Extract the [X, Y] coordinate from the center of the cell holding the provided text.  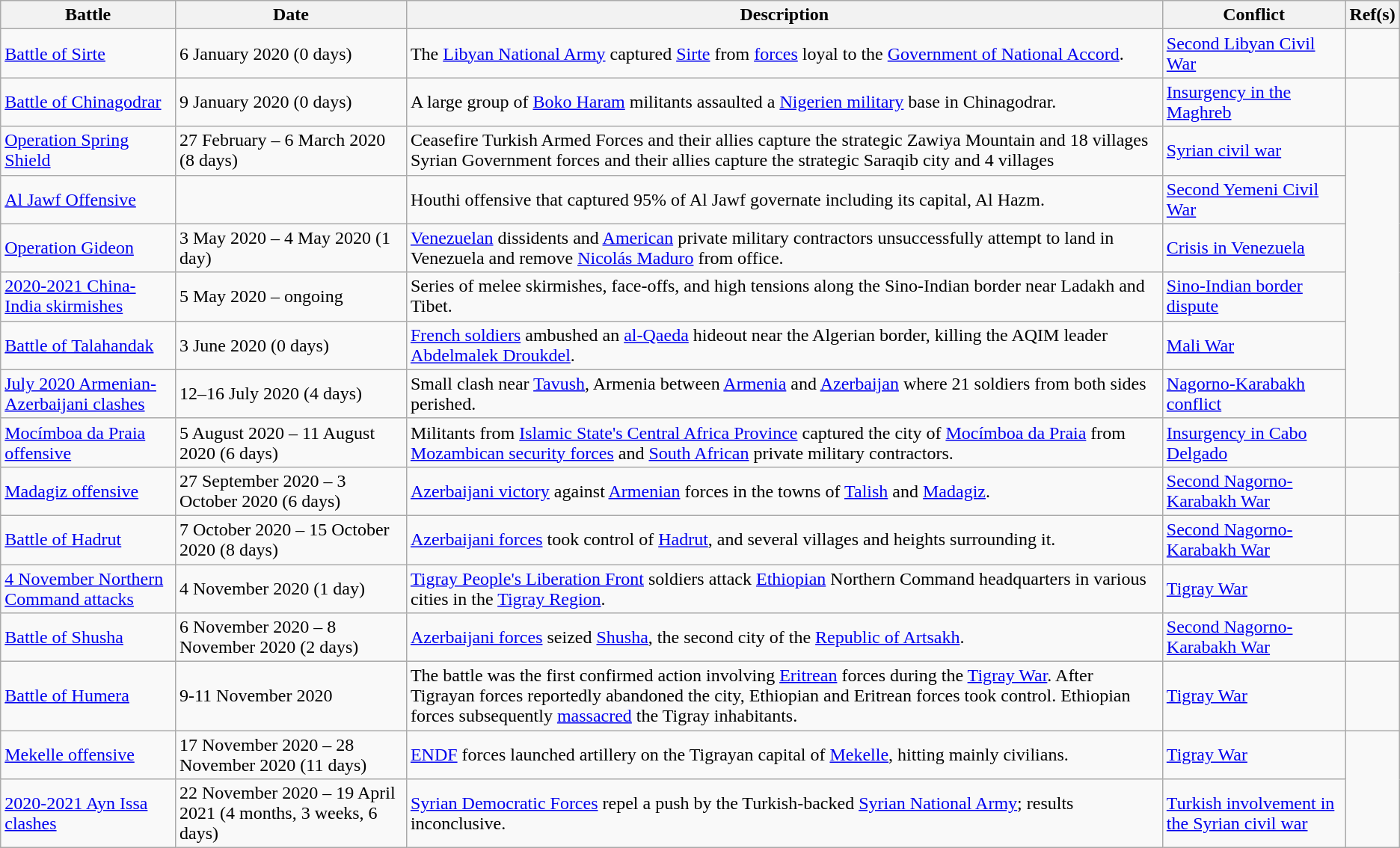
Azerbaijani forces took control of Hadrut, and several villages and heights surrounding it. [784, 540]
ENDF forces launched artillery on the Tigrayan capital of Mekelle, hitting mainly civilians. [784, 755]
French soldiers ambushed an al-Qaeda hideout near the Algerian border, killing the AQIM leader Abdelmalek Droukdel. [784, 345]
Azerbaijani forces seized Shusha, the second city of the Republic of Artsakh. [784, 637]
Battle of Hadrut [88, 540]
The Libyan National Army captured Sirte from forces loyal to the Government of National Accord. [784, 54]
Second Libyan Civil War [1253, 54]
Al Jawf Offensive [88, 199]
3 June 2020 (0 days) [290, 345]
Mocímboa da Praia offensive [88, 443]
9-11 November 2020 [290, 696]
2020-2021 China-India skirmishes [88, 296]
Mekelle offensive [88, 755]
Houthi offensive that captured 95% of Al Jawf governate including its capital, Al Hazm. [784, 199]
Battle of Talahandak [88, 345]
7 October 2020 – 15 October 2020 (8 days) [290, 540]
12–16 July 2020 (4 days) [290, 393]
Syrian Democratic Forces repel a push by the Turkish-backed Syrian National Army; results inconclusive. [784, 814]
Small clash near Tavush, Armenia between Armenia and Azerbaijan where 21 soldiers from both sides perished. [784, 393]
Insurgency in the Maghreb [1253, 102]
July 2020 Armenian-Azerbaijani clashes [88, 393]
Insurgency in Cabo Delgado [1253, 443]
27 February – 6 March 2020 (8 days) [290, 151]
Sino-Indian border dispute [1253, 296]
5 May 2020 – ongoing [290, 296]
5 August 2020 – 11 August 2020 (6 days) [290, 443]
Date [290, 15]
4 November Northern Command attacks [88, 588]
Turkish involvement in the Syrian civil war [1253, 814]
Battle of Sirte [88, 54]
27 September 2020 – 3 October 2020 (6 days) [290, 491]
17 November 2020 – 28 November 2020 (11 days) [290, 755]
A large group of Boko Haram militants assaulted a Nigerien military base in Chinagodrar. [784, 102]
Operation Gideon [88, 248]
Battle [88, 15]
6 January 2020 (0 days) [290, 54]
2020-2021 Ayn Issa clashes [88, 814]
Madagiz offensive [88, 491]
Battle of Shusha [88, 637]
4 November 2020 (1 day) [290, 588]
Nagorno-Karabakh conflict [1253, 393]
Description [784, 15]
Crisis in Venezuela [1253, 248]
Conflict [1253, 15]
Operation Spring Shield [88, 151]
22 November 2020 – 19 April 2021 (4 months, 3 weeks, 6 days) [290, 814]
Azerbaijani victory against Armenian forces in the towns of Talish and Madagiz. [784, 491]
Second Yemeni Civil War [1253, 199]
Mali War [1253, 345]
Tigray People's Liberation Front soldiers attack Ethiopian Northern Command headquarters in various cities in the Tigray Region. [784, 588]
Ref(s) [1372, 15]
3 May 2020 – 4 May 2020 (1 day) [290, 248]
Venezuelan dissidents and American private military contractors unsuccessfully attempt to land in Venezuela and remove Nicolás Maduro from office. [784, 248]
Battle of Humera [88, 696]
9 January 2020 (0 days) [290, 102]
Series of melee skirmishes, face-offs, and high tensions along the Sino-Indian border near Ladakh and Tibet. [784, 296]
6 November 2020 – 8 November 2020 (2 days) [290, 637]
Syrian civil war [1253, 151]
Battle of Chinagodrar [88, 102]
